Return the (x, y) coordinate for the center point of the cell that contains the specified text.  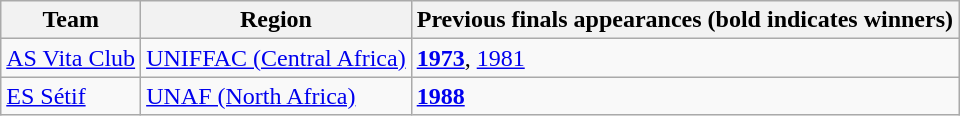
UNAF (North Africa) (276, 96)
AS Vita Club (71, 58)
Team (71, 20)
Previous finals appearances (bold indicates winners) (684, 20)
UNIFFAC (Central Africa) (276, 58)
1973, 1981 (684, 58)
1988 (684, 96)
ES Sétif (71, 96)
Region (276, 20)
